Locate the cell with the specified text and output its [X, Y] center coordinate. 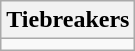
Tiebreakers [68, 20]
